From the cell containing the given text, extract its center point as [X, Y] coordinate. 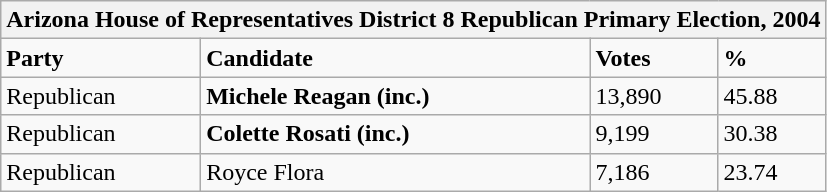
Arizona House of Representatives District 8 Republican Primary Election, 2004 [414, 20]
23.74 [772, 172]
7,186 [654, 172]
Michele Reagan (inc.) [396, 96]
45.88 [772, 96]
% [772, 58]
Party [101, 58]
Royce Flora [396, 172]
Candidate [396, 58]
13,890 [654, 96]
Votes [654, 58]
Colette Rosati (inc.) [396, 134]
9,199 [654, 134]
30.38 [772, 134]
